Locate the cell with the specified text and output its [x, y] center coordinate. 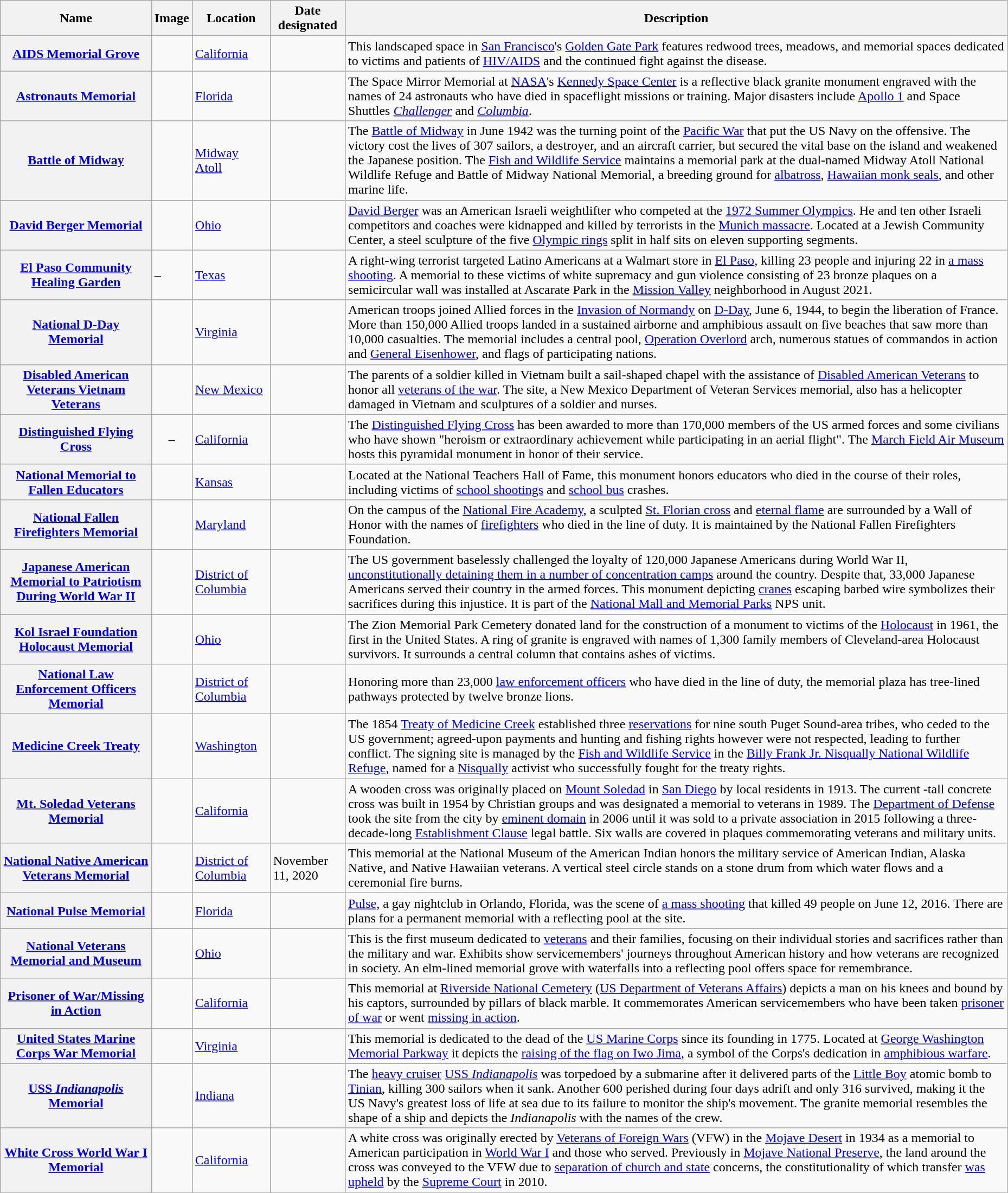
Date designated [307, 18]
National Veterans Memorial and Museum [76, 953]
Image [171, 18]
AIDS Memorial Grove [76, 53]
Location [231, 18]
National Memorial to Fallen Educators [76, 482]
National Native American Veterans Memorial [76, 868]
United States Marine Corps War Memorial [76, 1046]
November 11, 2020 [307, 868]
David Berger Memorial [76, 225]
Japanese American Memorial to Patriotism During World War II [76, 581]
Texas [231, 275]
Midway Atoll [231, 161]
Maryland [231, 524]
National D-Day Memorial [76, 332]
USS Indianapolis Memorial [76, 1095]
Kansas [231, 482]
Name [76, 18]
National Fallen Firefighters Memorial [76, 524]
Mt. Soledad Veterans Memorial [76, 811]
White Cross World War I Memorial [76, 1160]
Disabled American Veterans Vietnam Veterans [76, 389]
Description [677, 18]
Battle of Midway [76, 161]
Indiana [231, 1095]
New Mexico [231, 389]
National Law Enforcement Officers Memorial [76, 689]
Kol Israel Foundation Holocaust Memorial [76, 639]
Prisoner of War/Missing in Action [76, 1003]
El Paso Community Healing Garden [76, 275]
National Pulse Memorial [76, 911]
Astronauts Memorial [76, 96]
Medicine Creek Treaty [76, 746]
Distinguished Flying Cross [76, 439]
Washington [231, 746]
